Output the (x, y) coordinate of the center of the cell containing the given text.  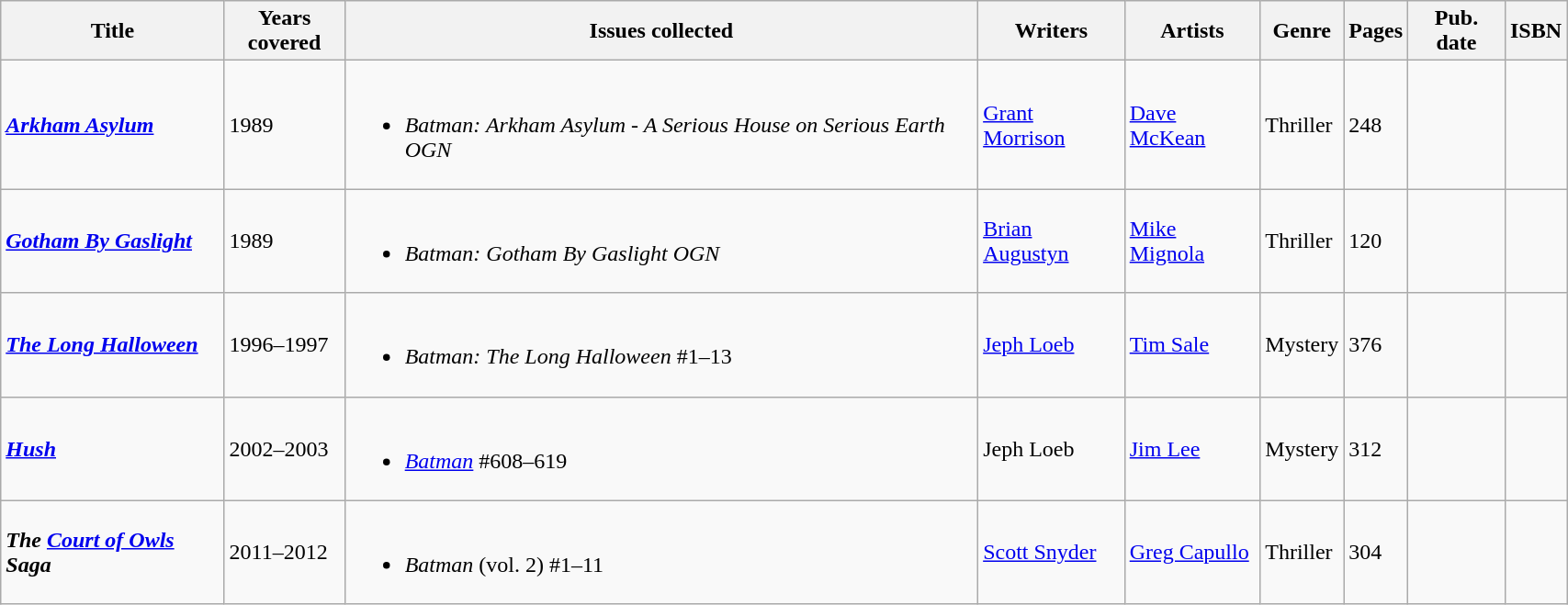
2011–2012 (285, 553)
Hush (112, 448)
312 (1376, 448)
Batman: Gotham By Gaslight OGN (661, 241)
Pages (1376, 31)
The Court of Owls Saga (112, 553)
304 (1376, 553)
Title (112, 31)
Genre (1303, 31)
Years covered (285, 31)
Dave McKean (1192, 125)
376 (1376, 345)
Grant Morrison (1052, 125)
Batman #608–619 (661, 448)
Gotham By Gaslight (112, 241)
120 (1376, 241)
1996–1997 (285, 345)
Tim Sale (1192, 345)
Writers (1052, 31)
Brian Augustyn (1052, 241)
2002–2003 (285, 448)
Pub. date (1457, 31)
Batman: The Long Halloween #1–13 (661, 345)
Batman: Arkham Asylum - A Serious House on Serious Earth OGN (661, 125)
Scott Snyder (1052, 553)
Greg Capullo (1192, 553)
Issues collected (661, 31)
ISBN (1536, 31)
Arkham Asylum (112, 125)
Batman (vol. 2) #1–11 (661, 553)
The Long Halloween (112, 345)
Mike Mignola (1192, 241)
248 (1376, 125)
Artists (1192, 31)
Jim Lee (1192, 448)
